Determine the [x, y] coordinate at the center of the cell enclosing the given text.  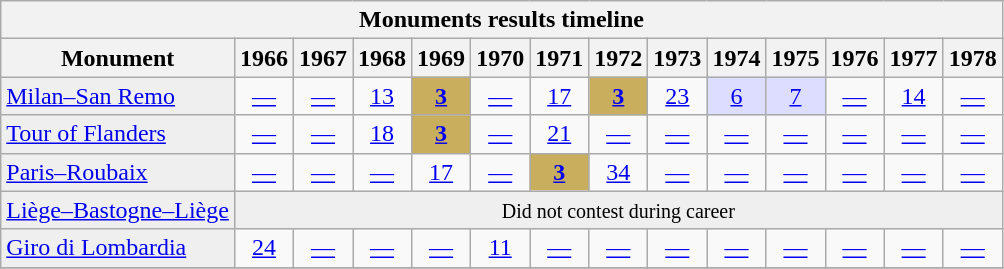
1973 [678, 58]
Monuments results timeline [502, 20]
1978 [972, 58]
11 [500, 248]
Did not contest during career [618, 210]
34 [618, 172]
23 [678, 96]
1970 [500, 58]
1975 [796, 58]
7 [796, 96]
1969 [442, 58]
Liège–Bastogne–Liège [118, 210]
21 [560, 134]
1972 [618, 58]
1971 [560, 58]
24 [264, 248]
Tour of Flanders [118, 134]
Monument [118, 58]
1977 [914, 58]
Giro di Lombardia [118, 248]
1974 [736, 58]
1976 [854, 58]
14 [914, 96]
Milan–San Remo [118, 96]
13 [382, 96]
1967 [322, 58]
Paris–Roubaix [118, 172]
18 [382, 134]
6 [736, 96]
1968 [382, 58]
1966 [264, 58]
